Pinpoint the cell where the given text exists, returning its (x, y) midpoint coordinate. 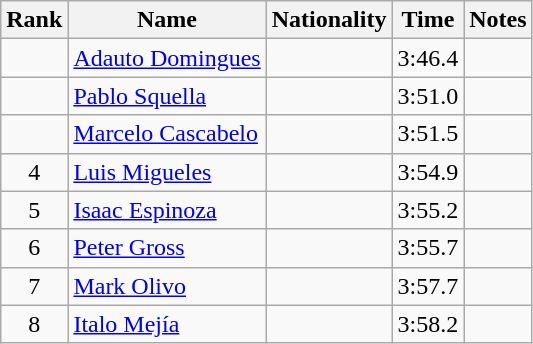
Notes (498, 20)
Italo Mejía (167, 324)
3:57.7 (428, 286)
Isaac Espinoza (167, 210)
Pablo Squella (167, 96)
7 (34, 286)
Name (167, 20)
3:55.7 (428, 248)
3:55.2 (428, 210)
Rank (34, 20)
Marcelo Cascabelo (167, 134)
5 (34, 210)
3:54.9 (428, 172)
Adauto Domingues (167, 58)
8 (34, 324)
Peter Gross (167, 248)
6 (34, 248)
Time (428, 20)
Mark Olivo (167, 286)
4 (34, 172)
3:51.5 (428, 134)
Luis Migueles (167, 172)
Nationality (329, 20)
3:46.4 (428, 58)
3:58.2 (428, 324)
3:51.0 (428, 96)
